Provide the [X, Y] coordinate of the cell's center where the given text is located.  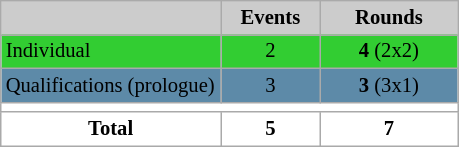
4 (2x2) [388, 51]
Events [270, 17]
3 (3x1) [388, 85]
2 [270, 51]
Qualifications (prologue) [111, 85]
Total [111, 129]
3 [270, 85]
7 [388, 129]
Rounds [388, 17]
5 [270, 129]
Individual [111, 51]
